Extract the [X, Y] coordinate from the center of the cell holding the provided text.  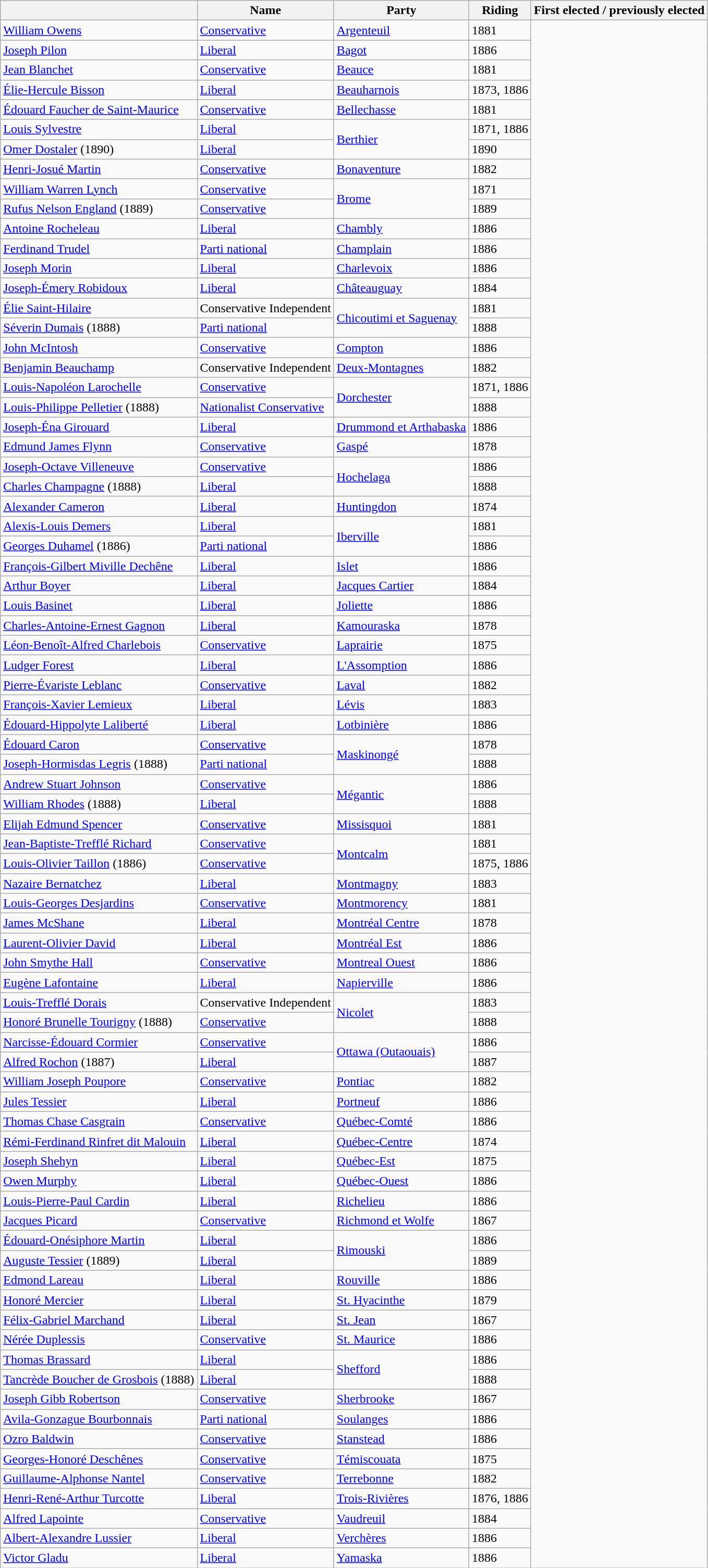
Jacques Picard [99, 1221]
Narcisse-Édouard Cormier [99, 1042]
Pontiac [401, 1082]
Name [265, 10]
Québec-Centre [401, 1141]
Montcalm [401, 853]
Alfred Lapointe [99, 1518]
Alexander Cameron [99, 506]
1875, 1886 [499, 863]
Bonaventure [401, 169]
Lotbinière [401, 725]
Laurent-Olivier David [99, 943]
Joseph-Émery Robidoux [99, 288]
Jacques Cartier [401, 586]
Hochelaga [401, 476]
Montréal Centre [401, 923]
Alexis-Louis Demers [99, 526]
Georges-Honoré Deschênes [99, 1459]
William Owens [99, 30]
Charles-Antoine-Ernest Gagnon [99, 626]
Shefford [401, 1369]
Édouard Faucher de Saint-Maurice [99, 109]
Rémi-Ferdinand Rinfret dit Malouin [99, 1141]
Nicolet [401, 1012]
Édouard Caron [99, 744]
Terrebonne [401, 1478]
Élie Saint-Hilaire [99, 308]
St. Hyacinthe [401, 1300]
Joliette [401, 606]
Edmond Lareau [99, 1280]
Alfred Rochon (1887) [99, 1062]
Napierville [401, 983]
Joseph Pilon [99, 50]
Nationalist Conservative [265, 407]
Islet [401, 566]
Joseph Morin [99, 268]
Louis-Pierre-Paul Cardin [99, 1200]
Ferdinand Trudel [99, 249]
Louis Sylvestre [99, 129]
Beauharnois [401, 90]
Édouard-Onésiphore Martin [99, 1241]
L'Assomption [401, 665]
1887 [499, 1062]
St. Jean [401, 1320]
Portneuf [401, 1101]
Chicoutimi et Saguenay [401, 318]
Honoré Mercier [99, 1300]
Party [401, 10]
Omer Dostaler (1890) [99, 149]
Compton [401, 348]
Maskinongé [401, 754]
François-Xavier Lemieux [99, 705]
Charles Champagne (1888) [99, 486]
Edmund James Flynn [99, 447]
Elijah Edmund Spencer [99, 824]
Auguste Tessier (1889) [99, 1260]
Québec-Comté [401, 1121]
Ludger Forest [99, 665]
1873, 1886 [499, 90]
Louis-Olivier Taillon (1886) [99, 863]
Rufus Nelson England (1889) [99, 209]
William Joseph Poupore [99, 1082]
Élie-Hercule Bisson [99, 90]
Bellechasse [401, 109]
Owen Murphy [99, 1181]
William Warren Lynch [99, 189]
Joseph-Éna Girouard [99, 427]
Deux-Montagnes [401, 367]
Laprairie [401, 645]
Avila-Gonzague Bourbonnais [99, 1419]
Champlain [401, 249]
Benjamin Beauchamp [99, 367]
Guillaume-Alphonse Nantel [99, 1478]
1879 [499, 1300]
Yamaska [401, 1558]
Henri-Josué Martin [99, 169]
Trois-Rivières [401, 1498]
John Smythe Hall [99, 963]
1876, 1886 [499, 1498]
Riding [499, 10]
Jean Blanchet [99, 70]
Brome [401, 199]
Thomas Chase Casgrain [99, 1121]
Andrew Stuart Johnson [99, 784]
Richmond et Wolfe [401, 1221]
Mégantic [401, 794]
Ottawa (Outaouais) [401, 1052]
Léon-Benoît-Alfred Charlebois [99, 645]
Édouard-Hippolyte Laliberté [99, 725]
Montréal Est [401, 943]
François-Gilbert Miville Dechêne [99, 566]
Châteauguay [401, 288]
Huntingdon [401, 506]
Kamouraska [401, 626]
Montmorency [401, 903]
Laval [401, 685]
Georges Duhamel (1886) [99, 546]
Vaudreuil [401, 1518]
Louis-Georges Desjardins [99, 903]
Pierre-Évariste Leblanc [99, 685]
Thomas Brassard [99, 1359]
1890 [499, 149]
John McIntosh [99, 348]
Montreal Ouest [401, 963]
Félix-Gabriel Marchand [99, 1320]
William Rhodes (1888) [99, 804]
Tancrède Boucher de Grosbois (1888) [99, 1379]
Henri-René-Arthur Turcotte [99, 1498]
Témiscouata [401, 1459]
Eugène Lafontaine [99, 983]
Jean-Baptiste-Trefflé Richard [99, 843]
Ozro Baldwin [99, 1439]
Jules Tessier [99, 1101]
Montmagny [401, 884]
Nazaire Bernatchez [99, 884]
Sherbrooke [401, 1399]
Québec-Ouest [401, 1181]
Joseph Gibb Robertson [99, 1399]
Verchères [401, 1538]
Joseph Shehyn [99, 1161]
Albert-Alexandre Lussier [99, 1538]
Antoine Rocheleau [99, 228]
Soulanges [401, 1419]
Gaspé [401, 447]
Louis-Napoléon Larochelle [99, 387]
First elected / previously elected [619, 10]
St. Maurice [401, 1340]
Joseph-Hormisdas Legris (1888) [99, 764]
Rouville [401, 1280]
Iberville [401, 536]
Rimouski [401, 1251]
Argenteuil [401, 30]
Dorchester [401, 397]
Séverin Dumais (1888) [99, 328]
Arthur Boyer [99, 586]
Missisquoi [401, 824]
Berthier [401, 139]
Beauce [401, 70]
Lévis [401, 705]
Bagot [401, 50]
1871 [499, 189]
Chambly [401, 228]
Louis-Trefflé Dorais [99, 1002]
Stanstead [401, 1439]
Louis Basinet [99, 606]
Charlevoix [401, 268]
Honoré Brunelle Tourigny (1888) [99, 1022]
Victor Gladu [99, 1558]
Louis-Philippe Pelletier (1888) [99, 407]
Drummond et Arthabaska [401, 427]
James McShane [99, 923]
Richelieu [401, 1200]
Nérée Duplessis [99, 1340]
Joseph-Octave Villeneuve [99, 467]
Québec-Est [401, 1161]
